Detect which cell encompasses the target text, then output its (x, y) center coordinate. 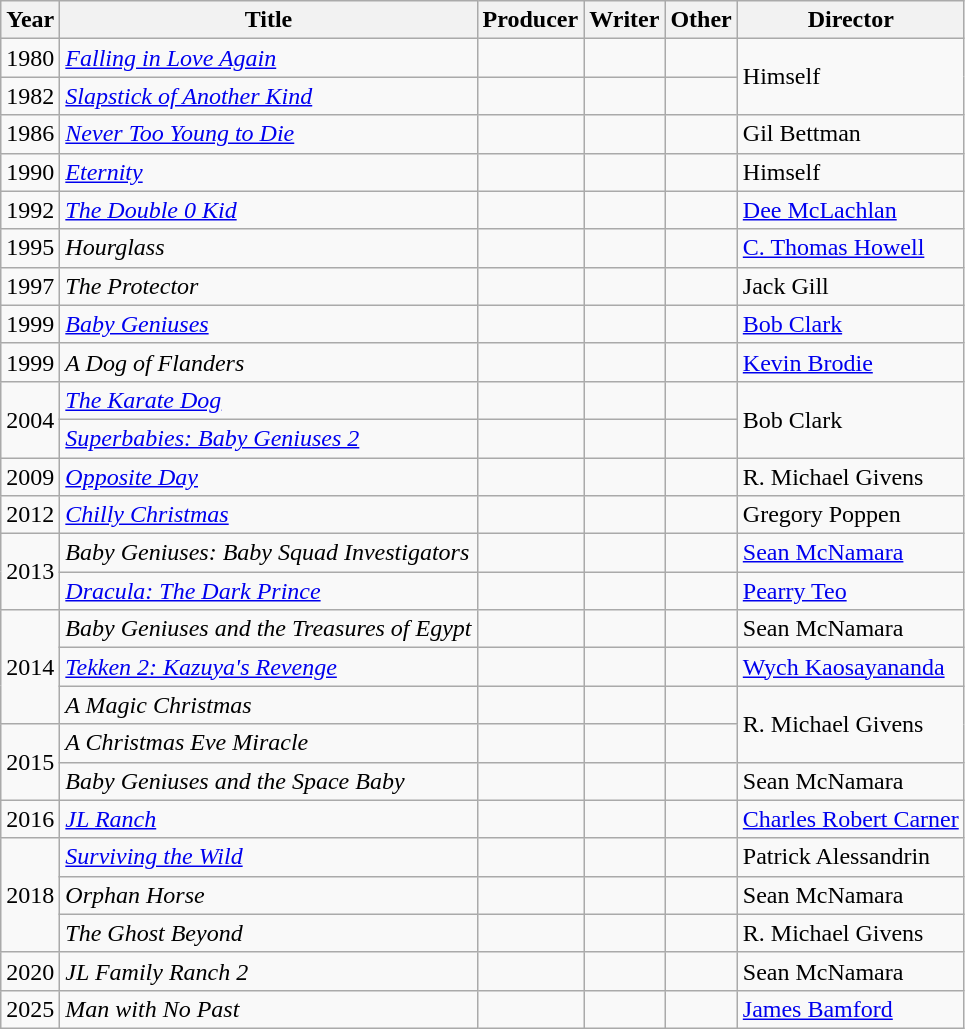
1997 (30, 286)
The Double 0 Kid (268, 210)
JL Ranch (268, 819)
1992 (30, 210)
Superbabies: Baby Geniuses 2 (268, 438)
Dracula: The Dark Prince (268, 591)
2009 (30, 477)
Patrick Alessandrin (850, 857)
Title (268, 20)
1986 (30, 134)
Eternity (268, 172)
2014 (30, 667)
Surviving the Wild (268, 857)
Director (850, 20)
Writer (624, 20)
The Karate Dog (268, 400)
Charles Robert Carner (850, 819)
Chilly Christmas (268, 515)
Gregory Poppen (850, 515)
2025 (30, 1009)
Wych Kaosayananda (850, 667)
Orphan Horse (268, 895)
1990 (30, 172)
Never Too Young to Die (268, 134)
Falling in Love Again (268, 58)
A Magic Christmas (268, 705)
Baby Geniuses and the Treasures of Egypt (268, 629)
1982 (30, 96)
Baby Geniuses (268, 324)
James Bamford (850, 1009)
2013 (30, 572)
Gil Bettman (850, 134)
2020 (30, 971)
Baby Geniuses and the Space Baby (268, 781)
A Christmas Eve Miracle (268, 743)
Pearry Teo (850, 591)
Hourglass (268, 248)
Jack Gill (850, 286)
Dee McLachlan (850, 210)
Other (701, 20)
Slapstick of Another Kind (268, 96)
2012 (30, 515)
The Protector (268, 286)
Kevin Brodie (850, 362)
1980 (30, 58)
Man with No Past (268, 1009)
Producer (530, 20)
Year (30, 20)
C. Thomas Howell (850, 248)
JL Family Ranch 2 (268, 971)
2018 (30, 895)
2016 (30, 819)
2004 (30, 419)
The Ghost Beyond (268, 933)
Tekken 2: Kazuya's Revenge (268, 667)
A Dog of Flanders (268, 362)
1995 (30, 248)
Baby Geniuses: Baby Squad Investigators (268, 553)
Opposite Day (268, 477)
2015 (30, 762)
